Search for the cell housing the specified text and yield its (x, y) center coordinate. 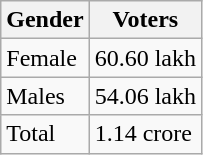
Males (45, 96)
60.60 lakh (145, 58)
54.06 lakh (145, 96)
Female (45, 58)
1.14 crore (145, 134)
Gender (45, 20)
Total (45, 134)
Voters (145, 20)
